Search for the cell housing the specified text and yield its [x, y] center coordinate. 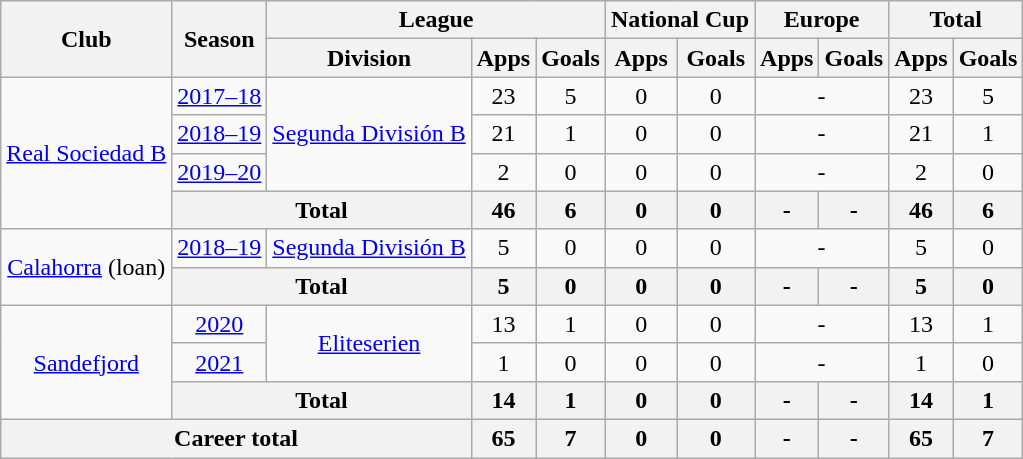
2019–20 [220, 172]
League [436, 20]
Club [86, 39]
Eliteserien [369, 343]
2021 [220, 362]
Europe [822, 20]
National Cup [680, 20]
Calahorra (loan) [86, 267]
Sandefjord [86, 362]
2020 [220, 324]
Real Sociedad B [86, 153]
2017–18 [220, 96]
Season [220, 39]
Division [369, 58]
Career total [236, 438]
